Locate the cell with the specified text and output its (x, y) center coordinate. 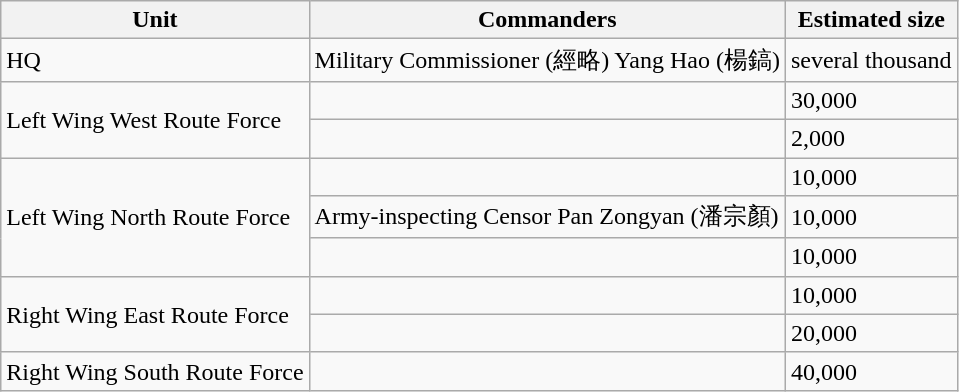
HQ (155, 60)
20,000 (871, 333)
Right Wing South Route Force (155, 371)
Left Wing North Route Force (155, 218)
Army-inspecting Censor Pan Zongyan (潘宗顏) (547, 218)
Estimated size (871, 20)
2,000 (871, 138)
30,000 (871, 100)
Commanders (547, 20)
Left Wing West Route Force (155, 119)
Right Wing East Route Force (155, 314)
40,000 (871, 371)
Military Commissioner (經略) Yang Hao (楊鎬) (547, 60)
Unit (155, 20)
several thousand (871, 60)
